Extract the [x, y] coordinate from the center of the cell holding the provided text.  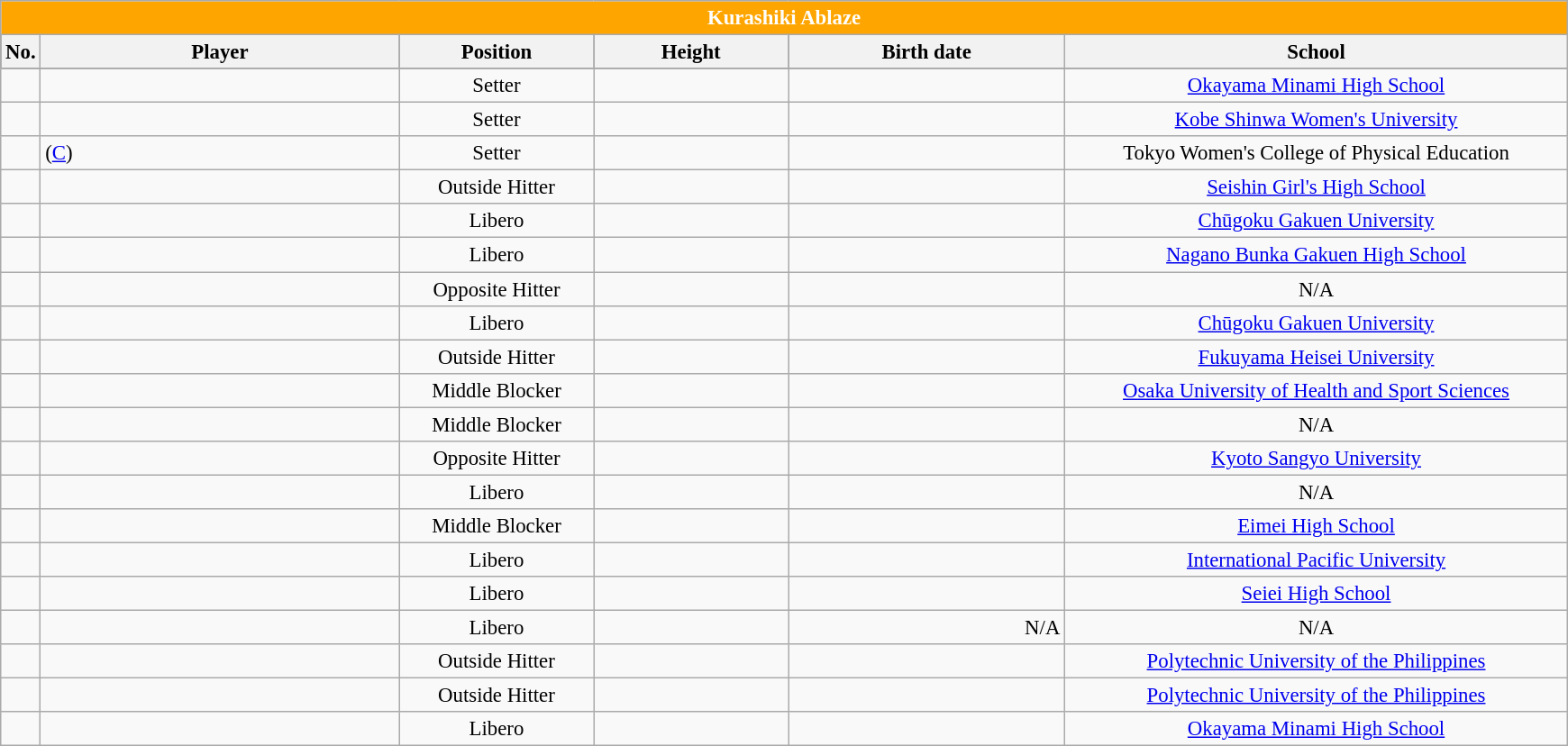
Nagano Bunka Gakuen High School [1317, 255]
Osaka University of Health and Sport Sciences [1317, 390]
International Pacific University [1317, 559]
School [1317, 52]
Player [220, 52]
Fukuyama Heisei University [1317, 357]
Seiei High School [1317, 594]
Height [691, 52]
Eimei High School [1317, 526]
Kurashiki Ablaze [784, 18]
Kobe Shinwa Women's University [1317, 120]
Seishin Girl's High School [1317, 187]
Kyoto Sangyo University [1317, 459]
No. [21, 52]
Tokyo Women's College of Physical Education [1317, 153]
Position [497, 52]
Birth date [926, 52]
(C) [220, 153]
